Extract the [x, y] coordinate from the center of the cell holding the provided text.  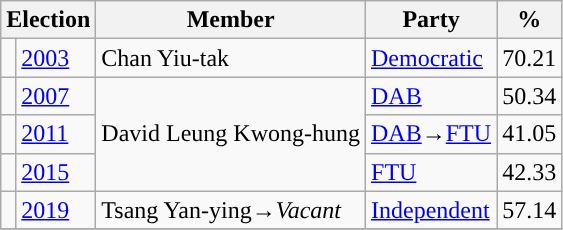
2011 [56, 134]
42.33 [530, 172]
70.21 [530, 58]
41.05 [530, 134]
FTU [432, 172]
DAB [432, 96]
Party [432, 20]
Tsang Yan-ying→Vacant [231, 210]
David Leung Kwong-hung [231, 134]
% [530, 20]
2007 [56, 96]
2003 [56, 58]
Election [48, 20]
Member [231, 20]
Independent [432, 210]
Democratic [432, 58]
2015 [56, 172]
2019 [56, 210]
DAB→FTU [432, 134]
50.34 [530, 96]
57.14 [530, 210]
Chan Yiu-tak [231, 58]
